Return the [X, Y] coordinate for the center point of the cell that contains the specified text.  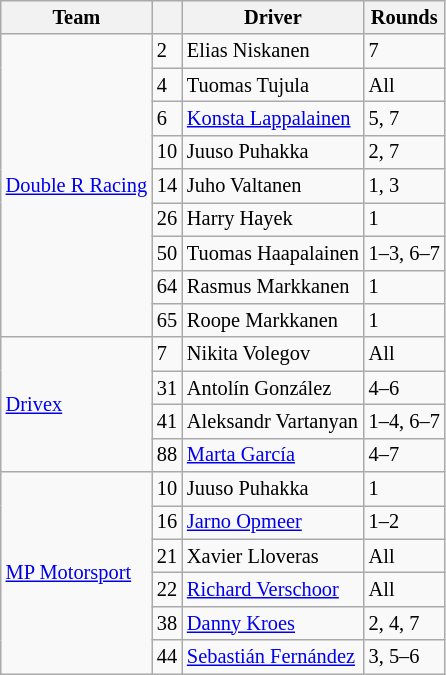
Drivex [76, 404]
Rounds [404, 17]
64 [167, 287]
Richard Verschoor [273, 589]
50 [167, 253]
Tuomas Haapalainen [273, 253]
Juho Valtanen [273, 186]
21 [167, 556]
16 [167, 522]
Marta García [273, 455]
Driver [273, 17]
Jarno Opmeer [273, 522]
Xavier Lloveras [273, 556]
MP Motorsport [76, 573]
38 [167, 623]
Nikita Volegov [273, 354]
Team [76, 17]
1–3, 6–7 [404, 253]
2 [167, 51]
2, 7 [404, 152]
26 [167, 219]
5, 7 [404, 118]
2, 4, 7 [404, 623]
22 [167, 589]
Roope Markkanen [273, 320]
4–7 [404, 455]
Elias Niskanen [273, 51]
1–2 [404, 522]
Antolín González [273, 388]
44 [167, 657]
31 [167, 388]
Double R Racing [76, 186]
Harry Hayek [273, 219]
41 [167, 421]
65 [167, 320]
4 [167, 85]
Sebastián Fernández [273, 657]
Aleksandr Vartanyan [273, 421]
14 [167, 186]
1–4, 6–7 [404, 421]
Tuomas Tujula [273, 85]
88 [167, 455]
4–6 [404, 388]
Rasmus Markkanen [273, 287]
1, 3 [404, 186]
Konsta Lappalainen [273, 118]
3, 5–6 [404, 657]
Danny Kroes [273, 623]
6 [167, 118]
